From the cell containing the given text, extract its center point as (X, Y) coordinate. 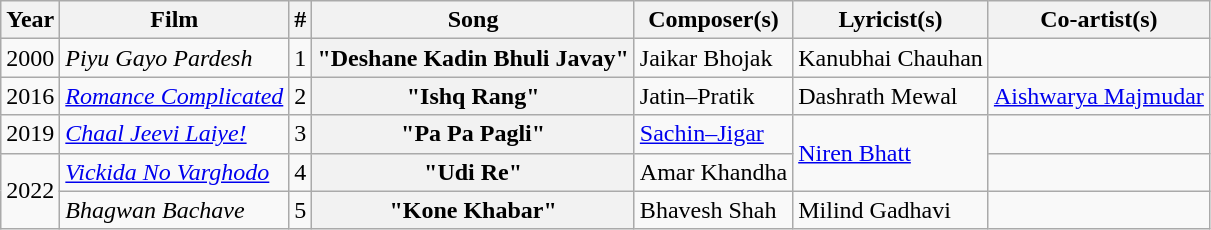
"Pa Pa Pagli" (473, 134)
"Kone Khabar" (473, 210)
Vickida No Varghodo (174, 172)
1 (300, 58)
2016 (30, 96)
Milind Gadhavi (891, 210)
Romance Complicated (174, 96)
"Udi Re" (473, 172)
5 (300, 210)
Dashrath Mewal (891, 96)
3 (300, 134)
2019 (30, 134)
Co-artist(s) (1098, 20)
Chaal Jeevi Laiye! (174, 134)
Jatin–Pratik (713, 96)
2000 (30, 58)
2022 (30, 191)
Aishwarya Majmudar (1098, 96)
"Ishq Rang" (473, 96)
2 (300, 96)
Year (30, 20)
Niren Bhatt (891, 153)
Film (174, 20)
Bhagwan Bachave (174, 210)
# (300, 20)
Piyu Gayo Pardesh (174, 58)
4 (300, 172)
Composer(s) (713, 20)
Bhavesh Shah (713, 210)
"Deshane Kadin Bhuli Javay" (473, 58)
Kanubhai Chauhan (891, 58)
Lyricist(s) (891, 20)
Song (473, 20)
Amar Khandha (713, 172)
Jaikar Bhojak (713, 58)
Sachin–Jigar (713, 134)
